Scan for the cell matching the given text and deliver its [X, Y] coordinate at center. 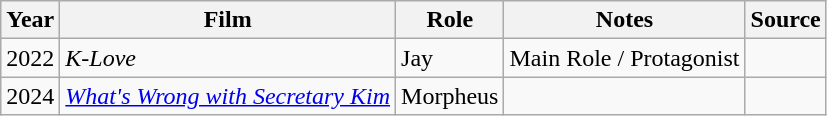
Morpheus [450, 96]
2024 [30, 96]
Notes [624, 20]
Source [786, 20]
What's Wrong with Secretary Kim [228, 96]
Main Role / Protagonist [624, 58]
Film [228, 20]
Year [30, 20]
Role [450, 20]
K-Love [228, 58]
Jay [450, 58]
2022 [30, 58]
